Detect which cell encompasses the target text, then output its [x, y] center coordinate. 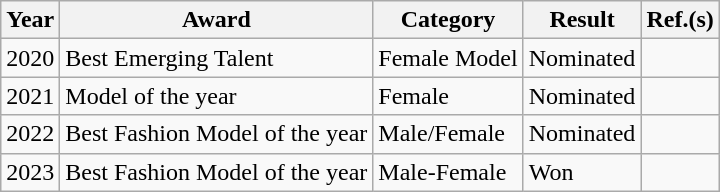
2023 [30, 172]
Category [448, 20]
Result [582, 20]
2022 [30, 134]
2021 [30, 96]
Model of the year [216, 96]
Award [216, 20]
Best Emerging Talent [216, 58]
Won [582, 172]
2020 [30, 58]
Female [448, 96]
Female Model [448, 58]
Male-Female [448, 172]
Ref.(s) [680, 20]
Male/Female [448, 134]
Year [30, 20]
